Return [X, Y] of the center of cell containing provided text 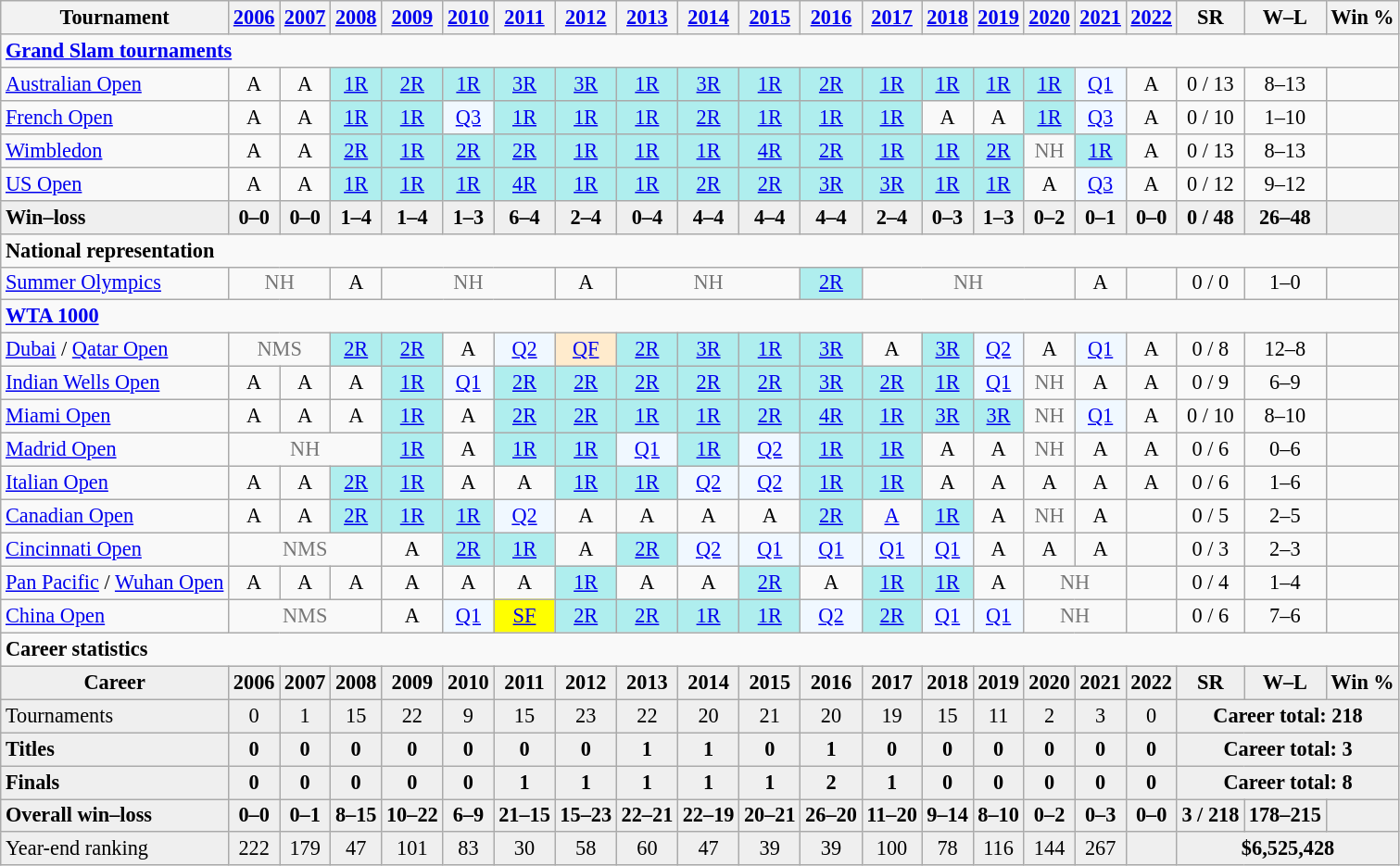
Career total: 3 [1288, 749]
Wimbledon [115, 150]
19 [891, 716]
National representation [700, 250]
1–0 [1285, 283]
2–5 [1285, 516]
Dubai / Qatar Open [115, 350]
QF [586, 350]
Career [115, 683]
0 / 8 [1210, 350]
10–22 [412, 815]
222 [254, 848]
0 / 3 [1210, 549]
Miami Open [115, 417]
Finals [115, 782]
Career total: 8 [1288, 782]
21 [770, 716]
23 [586, 716]
US Open [115, 183]
Australian Open [115, 83]
60 [647, 848]
Tournament [115, 18]
9–14 [947, 815]
83 [469, 848]
Year-end ranking [115, 848]
12–8 [1285, 350]
144 [1049, 848]
1–6 [1285, 483]
Pan Pacific / Wuhan Open [115, 583]
0–4 [647, 217]
100 [891, 848]
Madrid Open [115, 449]
21–15 [524, 815]
0–6 [1285, 449]
French Open [115, 117]
China Open [115, 616]
0 / 12 [1210, 183]
15–23 [586, 815]
9 [469, 716]
Career total: 218 [1288, 716]
26–48 [1285, 217]
Italian Open [115, 483]
Overall win–loss [115, 815]
26–20 [831, 815]
9–12 [1285, 183]
3 [1101, 716]
Tournaments [115, 716]
2–3 [1285, 549]
Canadian Open [115, 516]
0 / 4 [1210, 583]
SF [524, 616]
WTA 1000 [700, 317]
11–20 [891, 815]
22–21 [647, 815]
58 [586, 848]
Summer Olympics [115, 283]
101 [412, 848]
$6,525,428 [1288, 848]
Titles [115, 749]
8–15 [356, 815]
Win–loss [115, 217]
1–10 [1285, 117]
30 [524, 848]
7–6 [1285, 616]
78 [947, 848]
11 [999, 716]
267 [1101, 848]
178–215 [1285, 815]
20–21 [770, 815]
0 / 9 [1210, 383]
Career statistics [700, 649]
116 [999, 848]
22–19 [708, 815]
0 / 5 [1210, 516]
6–4 [524, 217]
0 / 48 [1210, 217]
179 [306, 848]
Grand Slam tournaments [700, 51]
0 / 0 [1210, 283]
Cincinnati Open [115, 549]
Indian Wells Open [115, 383]
3 / 218 [1210, 815]
